Scan for the cell matching the given text and deliver its [x, y] coordinate at center. 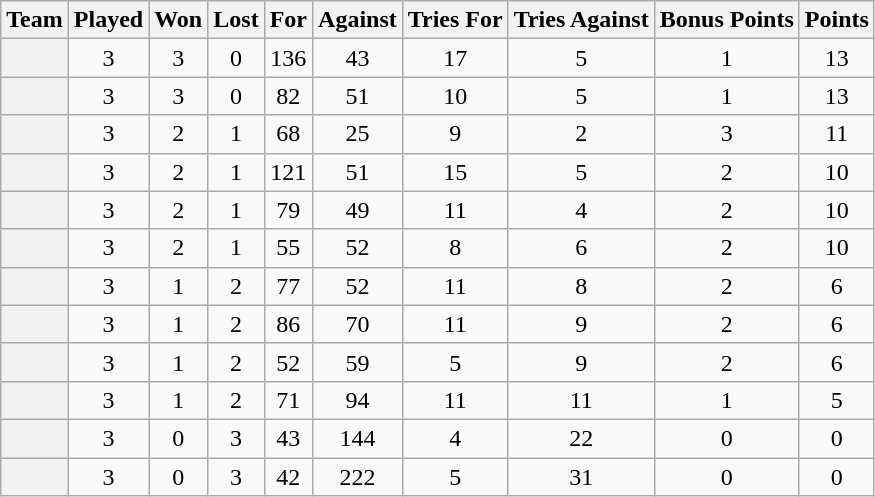
31 [581, 477]
Against [358, 20]
94 [358, 400]
17 [455, 58]
For [288, 20]
Played [108, 20]
Bonus Points [726, 20]
Tries Against [581, 20]
71 [288, 400]
136 [288, 58]
144 [358, 438]
42 [288, 477]
Lost [236, 20]
Team [35, 20]
15 [455, 172]
70 [358, 324]
49 [358, 210]
Won [178, 20]
77 [288, 286]
121 [288, 172]
82 [288, 96]
Tries For [455, 20]
22 [581, 438]
86 [288, 324]
Points [836, 20]
59 [358, 362]
68 [288, 134]
79 [288, 210]
222 [358, 477]
55 [288, 248]
25 [358, 134]
